Scan for the cell matching the given text and deliver its [x, y] coordinate at center. 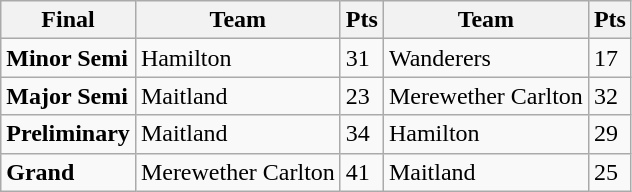
Major Semi [68, 96]
34 [362, 134]
23 [362, 96]
Grand [68, 172]
29 [610, 134]
Wanderers [486, 58]
32 [610, 96]
Minor Semi [68, 58]
25 [610, 172]
Final [68, 20]
Preliminary [68, 134]
17 [610, 58]
31 [362, 58]
41 [362, 172]
